Pinpoint the cell where the given text exists, returning its (X, Y) midpoint coordinate. 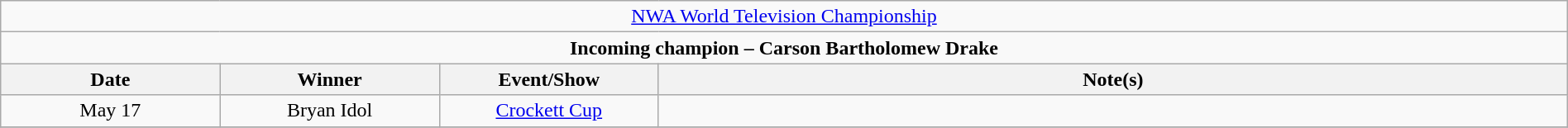
Event/Show (549, 79)
May 17 (111, 111)
NWA World Television Championship (784, 17)
Crockett Cup (549, 111)
Note(s) (1113, 79)
Winner (329, 79)
Date (111, 79)
Bryan Idol (329, 111)
Incoming champion – Carson Bartholomew Drake (784, 48)
